From the cell containing the given text, extract its center point as [X, Y] coordinate. 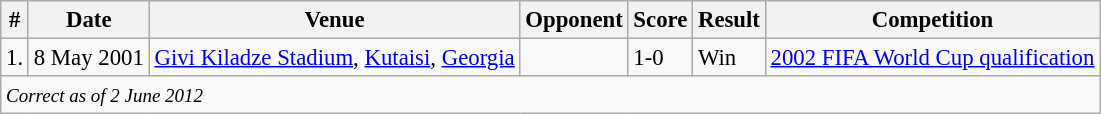
Opponent [574, 20]
Result [730, 20]
Date [88, 20]
1-0 [660, 58]
1. [15, 58]
Givi Kiladze Stadium, Kutaisi, Georgia [334, 58]
Win [730, 58]
Correct as of 2 June 2012 [550, 95]
Score [660, 20]
8 May 2001 [88, 58]
Venue [334, 20]
2002 FIFA World Cup qualification [932, 58]
# [15, 20]
Competition [932, 20]
